From the cell containing the given text, extract its center point as (X, Y) coordinate. 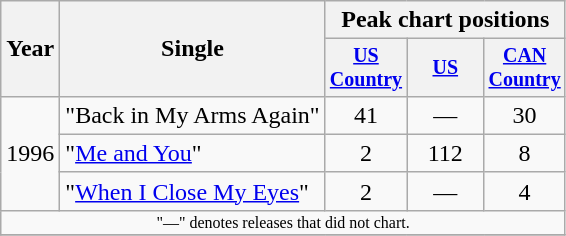
Single (192, 49)
30 (525, 115)
"When I Close My Eyes" (192, 191)
US (446, 68)
8 (525, 153)
"Back in My Arms Again" (192, 115)
"Me and You" (192, 153)
CAN Country (525, 68)
Peak chart positions (445, 20)
Year (30, 49)
41 (366, 115)
1996 (30, 153)
4 (525, 191)
112 (446, 153)
US Country (366, 68)
"—" denotes releases that did not chart. (284, 222)
